Locate the cell with the specified text and output its [x, y] center coordinate. 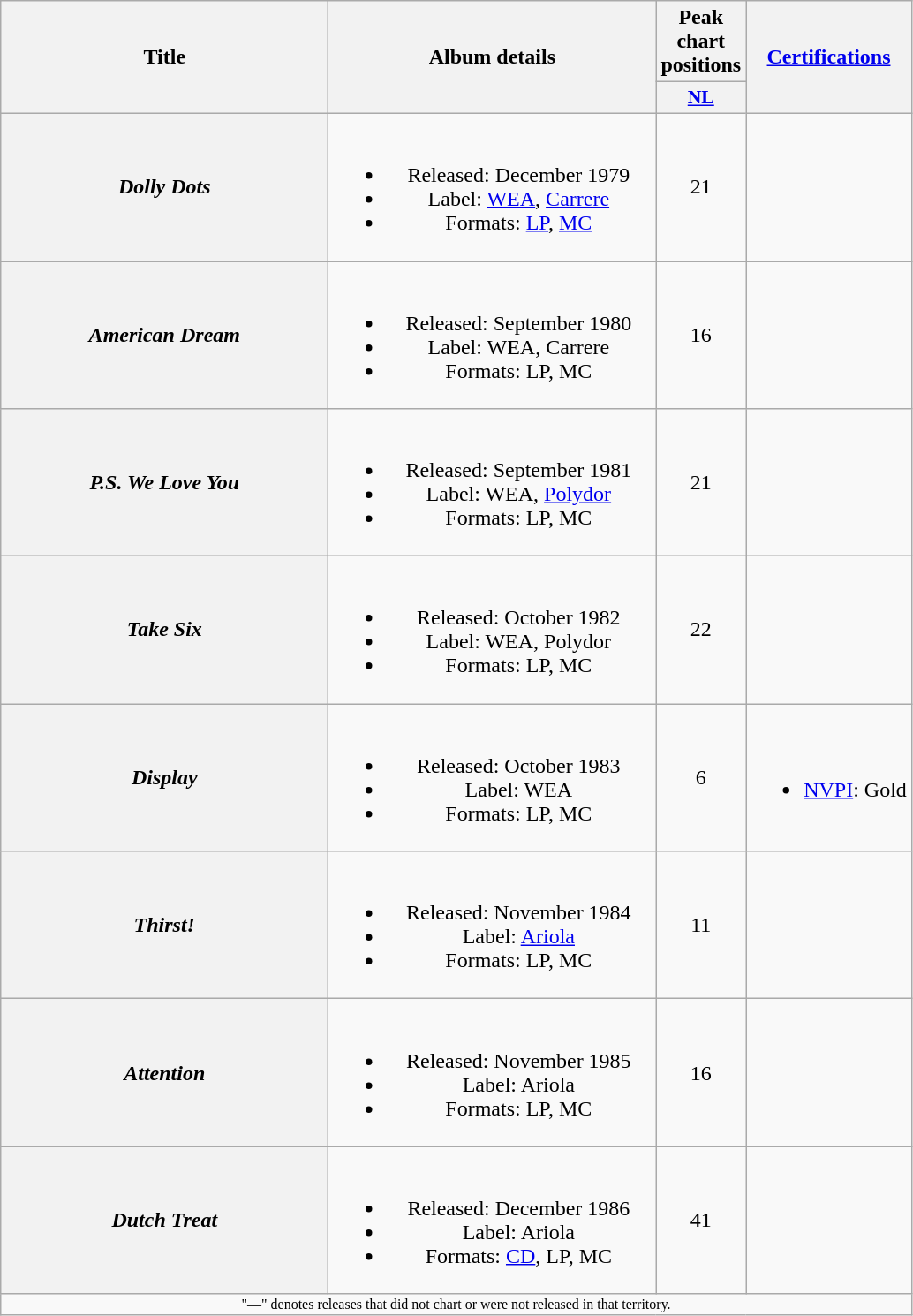
Album details [493, 57]
American Dream [164, 336]
Released: November 1984Label: AriolaFormats: LP, MC [493, 926]
NVPI: Gold [829, 777]
Thirst! [164, 926]
Dutch Treat [164, 1221]
Released: September 1980Label: WEA, CarrereFormats: LP, MC [493, 336]
Released: November 1985Label: AriolaFormats: LP, MC [493, 1072]
P.S. We Love You [164, 482]
Title [164, 57]
22 [701, 631]
6 [701, 777]
Take Six [164, 631]
Dolly Dots [164, 187]
41 [701, 1221]
NL [701, 98]
Released: December 1979Label: WEA, CarrereFormats: LP, MC [493, 187]
11 [701, 926]
"—" denotes releases that did not chart or were not released in that territory. [456, 1305]
Released: December 1986Label: AriolaFormats: CD, LP, MC [493, 1221]
Released: October 1983Label: WEAFormats: LP, MC [493, 777]
Attention [164, 1072]
Released: October 1982Label: WEA, PolydorFormats: LP, MC [493, 631]
Released: September 1981Label: WEA, PolydorFormats: LP, MC [493, 482]
Display [164, 777]
Certifications [829, 57]
Peak chart positions [701, 42]
